Extract the (X, Y) coordinate from the center of the cell holding the provided text.  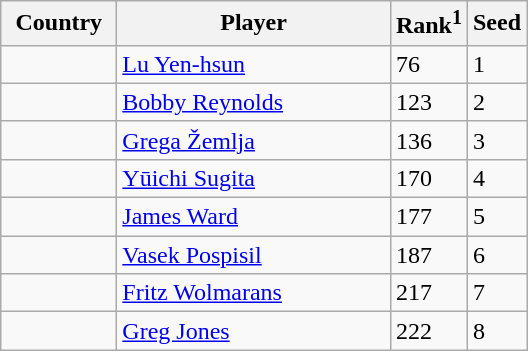
Fritz Wolmarans (254, 293)
Seed (496, 24)
Player (254, 24)
Country (59, 24)
136 (428, 140)
6 (496, 255)
2 (496, 102)
Bobby Reynolds (254, 102)
170 (428, 178)
187 (428, 255)
5 (496, 217)
222 (428, 331)
Yūichi Sugita (254, 178)
4 (496, 178)
Rank1 (428, 24)
217 (428, 293)
Lu Yen-hsun (254, 64)
177 (428, 217)
7 (496, 293)
Greg Jones (254, 331)
Grega Žemlja (254, 140)
123 (428, 102)
1 (496, 64)
Vasek Pospisil (254, 255)
3 (496, 140)
76 (428, 64)
James Ward (254, 217)
8 (496, 331)
